Search for the cell housing the specified text and yield its [x, y] center coordinate. 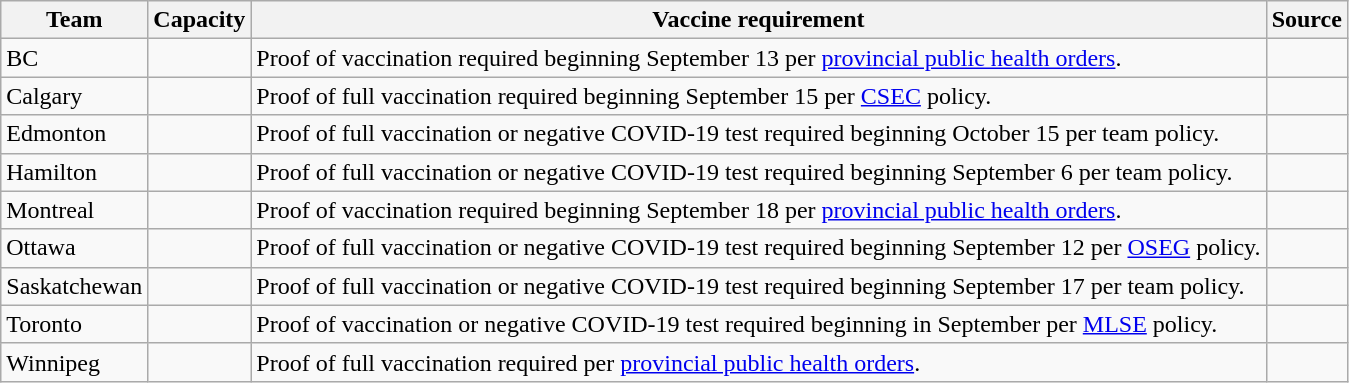
Montreal [74, 210]
Edmonton [74, 134]
Proof of full vaccination required per provincial public health orders. [758, 362]
Proof of vaccination required beginning September 18 per provincial public health orders. [758, 210]
Team [74, 20]
Vaccine requirement [758, 20]
Proof of vaccination required beginning September 13 per provincial public health orders. [758, 58]
Proof of full vaccination required beginning September 15 per CSEC policy. [758, 96]
Proof of full vaccination or negative COVID-19 test required beginning September 12 per OSEG policy. [758, 248]
Calgary [74, 96]
Winnipeg [74, 362]
Ottawa [74, 248]
Proof of full vaccination or negative COVID-19 test required beginning October 15 per team policy. [758, 134]
Proof of full vaccination or negative COVID-19 test required beginning September 6 per team policy. [758, 172]
Capacity [200, 20]
Proof of full vaccination or negative COVID-19 test required beginning September 17 per team policy. [758, 286]
Source [1306, 20]
Toronto [74, 324]
Proof of vaccination or negative COVID-19 test required beginning in September per MLSE policy. [758, 324]
Saskatchewan [74, 286]
BC [74, 58]
Hamilton [74, 172]
